Extract the [X, Y] coordinate from the center of the cell holding the provided text.  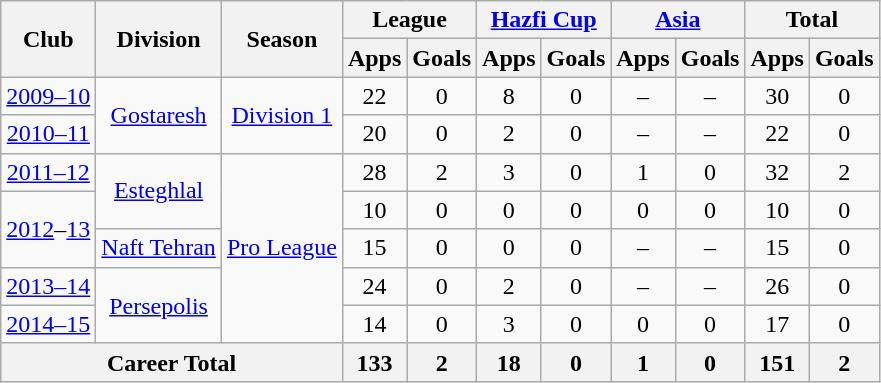
30 [777, 96]
2009–10 [48, 96]
Division [159, 39]
24 [374, 286]
Career Total [172, 362]
Hazfi Cup [544, 20]
133 [374, 362]
18 [509, 362]
151 [777, 362]
26 [777, 286]
2012–13 [48, 229]
Esteghlal [159, 191]
2010–11 [48, 134]
Total [812, 20]
17 [777, 324]
Persepolis [159, 305]
Pro League [282, 248]
2011–12 [48, 172]
14 [374, 324]
2013–14 [48, 286]
Naft Tehran [159, 248]
League [409, 20]
32 [777, 172]
Asia [678, 20]
Gostaresh [159, 115]
Division 1 [282, 115]
28 [374, 172]
Club [48, 39]
Season [282, 39]
8 [509, 96]
2014–15 [48, 324]
20 [374, 134]
